Provide the (X, Y) coordinate of the cell's center where the given text is located.  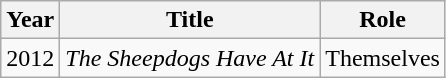
The Sheepdogs Have At It (190, 58)
Title (190, 20)
Year (30, 20)
Role (383, 20)
2012 (30, 58)
Themselves (383, 58)
